Pinpoint the cell where the given text exists, returning its [x, y] midpoint coordinate. 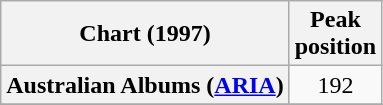
Chart (1997) [145, 34]
Peakposition [335, 34]
192 [335, 85]
Australian Albums (ARIA) [145, 85]
